Identify which cell holds the provided text, then report its [X, Y] central coordinate. 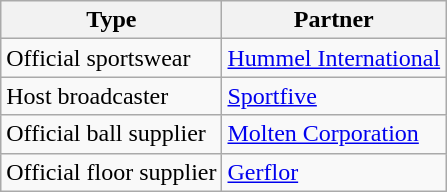
Partner [334, 20]
Official ball supplier [112, 134]
Host broadcaster [112, 96]
Molten Corporation [334, 134]
Hummel International [334, 58]
Gerflor [334, 172]
Type [112, 20]
Sportfive [334, 96]
Official floor supplier [112, 172]
Official sportswear [112, 58]
